Identify which cell holds the provided text, then report its [x, y] central coordinate. 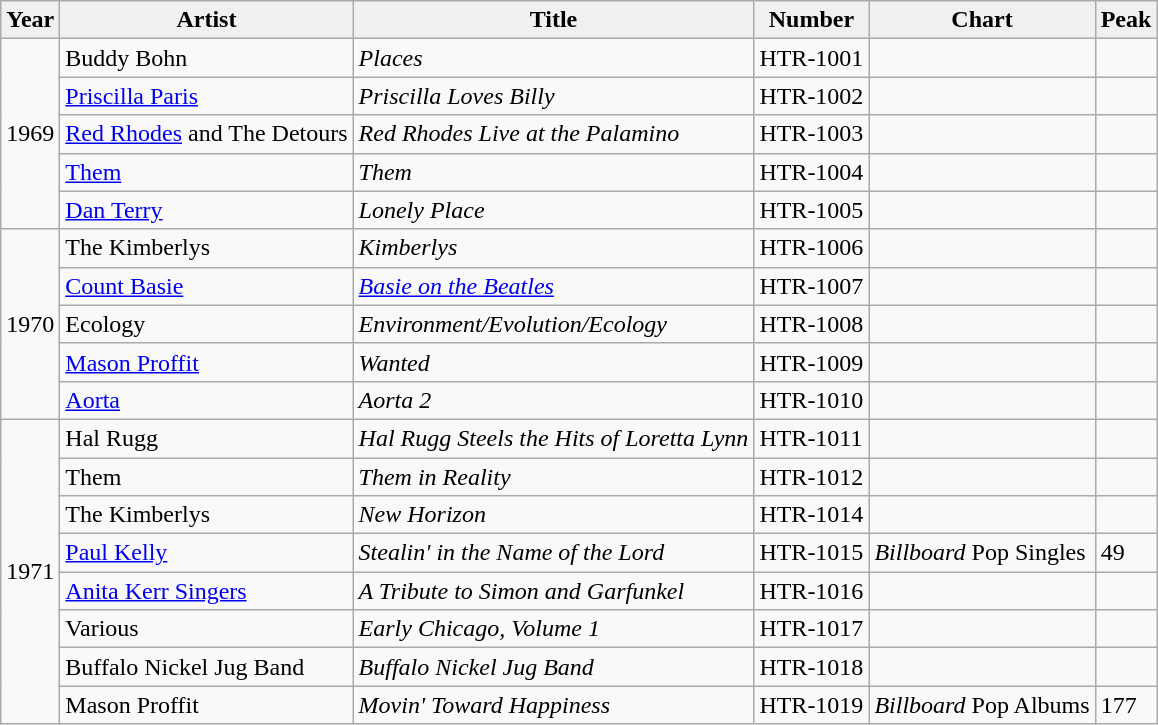
Early Chicago, Volume 1 [554, 629]
Lonely Place [554, 210]
HTR-1001 [812, 58]
Chart [982, 20]
HTR-1005 [812, 210]
Hal Rugg Steels the Hits of Loretta Lynn [554, 438]
HTR-1006 [812, 248]
Movin' Toward Happiness [554, 705]
Stealin' in the Name of the Lord [554, 553]
Various [206, 629]
HTR-1008 [812, 324]
Hal Rugg [206, 438]
HTR-1017 [812, 629]
Red Rhodes Live at the Palamino [554, 134]
Number [812, 20]
Billboard Pop Albums [982, 705]
HTR-1011 [812, 438]
Aorta 2 [554, 400]
HTR-1015 [812, 553]
49 [1126, 553]
Year [30, 20]
HTR-1016 [812, 591]
Wanted [554, 362]
HTR-1018 [812, 667]
Red Rhodes and The Detours [206, 134]
Them in Reality [554, 477]
HTR-1019 [812, 705]
Title [554, 20]
HTR-1009 [812, 362]
Kimberlys [554, 248]
HTR-1007 [812, 286]
177 [1126, 705]
A Tribute to Simon and Garfunkel [554, 591]
Billboard Pop Singles [982, 553]
Dan Terry [206, 210]
HTR-1002 [812, 96]
1970 [30, 324]
Environment/Evolution/Ecology [554, 324]
Basie on the Beatles [554, 286]
HTR-1004 [812, 172]
Peak [1126, 20]
Anita Kerr Singers [206, 591]
Artist [206, 20]
New Horizon [554, 515]
Count Basie [206, 286]
Aorta [206, 400]
Priscilla Paris [206, 96]
1971 [30, 571]
Paul Kelly [206, 553]
HTR-1014 [812, 515]
HTR-1003 [812, 134]
Buddy Bohn [206, 58]
1969 [30, 134]
Ecology [206, 324]
Places [554, 58]
Priscilla Loves Billy [554, 96]
HTR-1012 [812, 477]
HTR-1010 [812, 400]
